Scan for the cell matching the given text and deliver its (x, y) coordinate at center. 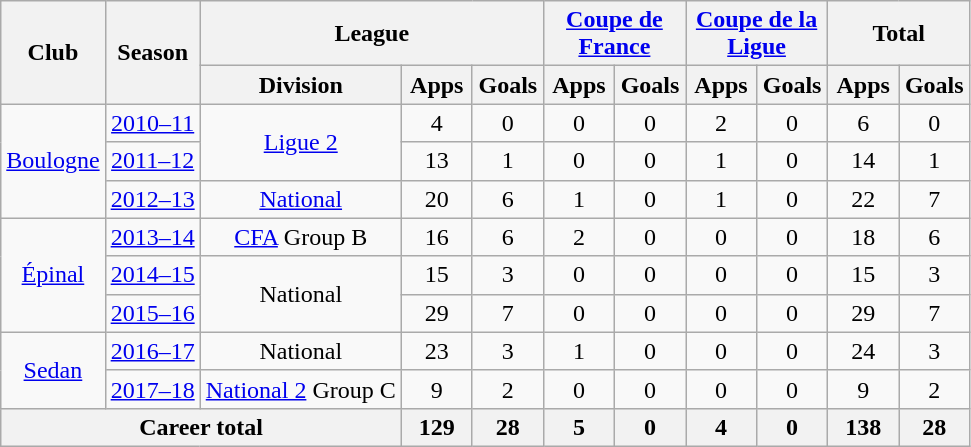
2017–18 (152, 389)
CFA Group B (300, 237)
5 (578, 427)
2015–16 (152, 313)
13 (436, 161)
18 (864, 237)
2014–15 (152, 275)
Sedan (53, 370)
League (372, 34)
22 (864, 199)
2010–11 (152, 123)
National 2 Group C (300, 389)
24 (864, 351)
Season (152, 52)
Coupe de France (614, 34)
20 (436, 199)
Ligue 2 (300, 142)
23 (436, 351)
Boulogne (53, 161)
2012–13 (152, 199)
14 (864, 161)
Total (899, 34)
129 (436, 427)
Coupe de la Ligue (757, 34)
2013–14 (152, 237)
Épinal (53, 275)
Career total (201, 427)
16 (436, 237)
2016–17 (152, 351)
2011–12 (152, 161)
138 (864, 427)
Division (300, 85)
Club (53, 52)
